Search for the cell housing the specified text and yield its (x, y) center coordinate. 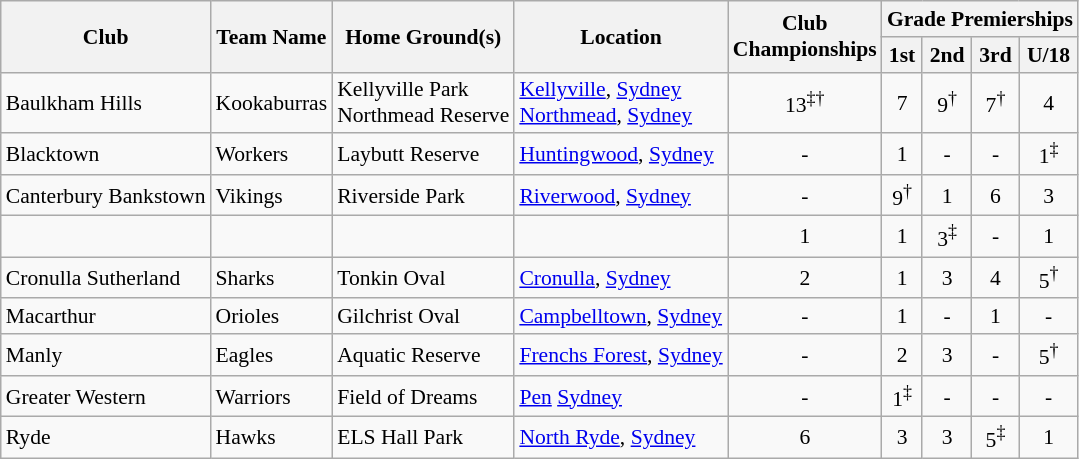
2nd (947, 55)
Sharks (272, 278)
ELS Hall Park (423, 438)
Huntingwood, Sydney (620, 154)
Blacktown (106, 154)
Frenchs Forest, Sydney (620, 354)
7 (902, 102)
Kookaburras (272, 102)
Hawks (272, 438)
Cronulla Sutherland (106, 278)
Grade Premierships (980, 19)
Pen Sydney (620, 396)
U/18 (1048, 55)
Cronulla, Sydney (620, 278)
Workers (272, 154)
Kellyville, SydneyNorthmead, Sydney (620, 102)
North Ryde, Sydney (620, 438)
Aquatic Reserve (423, 354)
Team Name (272, 36)
Tonkin Oval (423, 278)
Riverwood, Sydney (620, 196)
Macarthur (106, 317)
Manly (106, 354)
Field of Dreams (423, 396)
Canterbury Bankstown (106, 196)
1st (902, 55)
Home Ground(s) (423, 36)
5‡ (996, 438)
Greater Western (106, 396)
13‡† (805, 102)
Orioles (272, 317)
3‡ (947, 236)
Location (620, 36)
Riverside Park (423, 196)
Warriors (272, 396)
Eagles (272, 354)
Club (106, 36)
Vikings (272, 196)
Ryde (106, 438)
ClubChampionships (805, 36)
Campbelltown, Sydney (620, 317)
3rd (996, 55)
Laybutt Reserve (423, 154)
7† (996, 102)
Baulkham Hills (106, 102)
Gilchrist Oval (423, 317)
Kellyville ParkNorthmead Reserve (423, 102)
